For the text-containing cell, return its midpoint in [x, y] coordinate format. 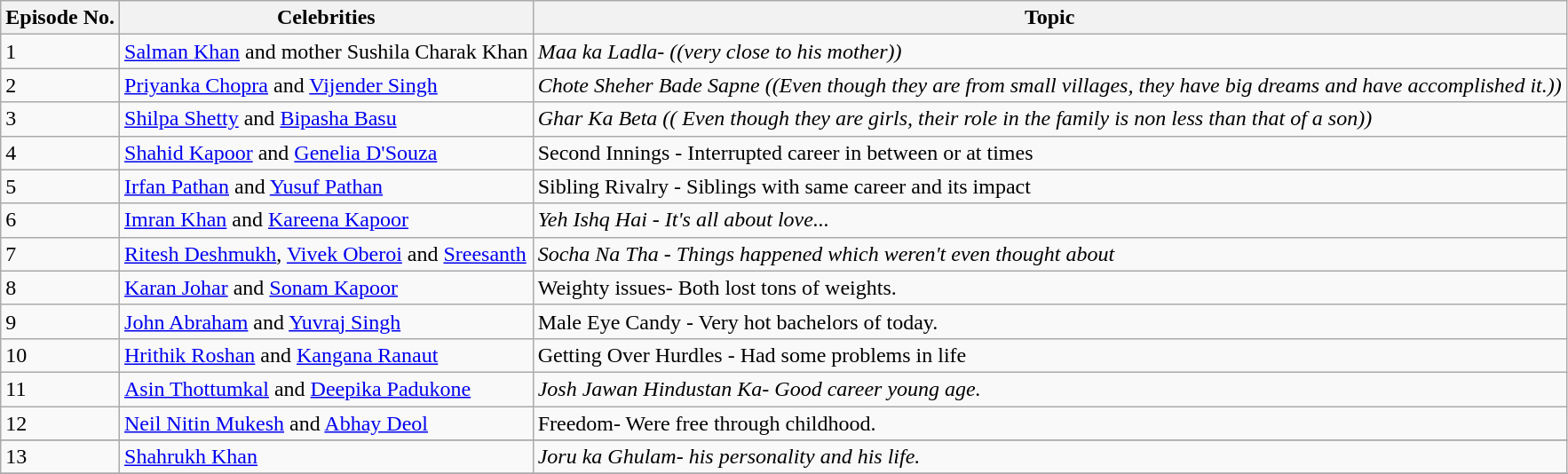
Topic [1049, 18]
Freedom- Were free through childhood. [1049, 423]
Salman Khan and mother Sushila Charak Khan [327, 51]
Ritesh Deshmukh, Vivek Oberoi and Sreesanth [327, 254]
Socha Na Tha - Things happened which weren't even thought about [1049, 254]
Maa ka Ladla- ((very close to his mother)) [1049, 51]
Shahid Kapoor and Genelia D'Souza [327, 153]
Getting Over Hurdles - Had some problems in life [1049, 355]
8 [60, 288]
Irfan Pathan and Yusuf Pathan [327, 186]
Shahrukh Khan [327, 457]
6 [60, 220]
10 [60, 355]
3 [60, 119]
1 [60, 51]
Neil Nitin Mukesh and Abhay Deol [327, 423]
John Abraham and Yuvraj Singh [327, 321]
Josh Jawan Hindustan Ka- Good career young age. [1049, 389]
Shilpa Shetty and Bipasha Basu [327, 119]
4 [60, 153]
Karan Johar and Sonam Kapoor [327, 288]
5 [60, 186]
Chote Sheher Bade Sapne ((Even though they are from small villages, they have big dreams and have accomplished it.)) [1049, 85]
Weighty issues- Both lost tons of weights. [1049, 288]
Episode No. [60, 18]
Yeh Ishq Hai - It's all about love... [1049, 220]
Male Eye Candy - Very hot bachelors of today. [1049, 321]
Celebrities [327, 18]
Hrithik Roshan and Kangana Ranaut [327, 355]
11 [60, 389]
Sibling Rivalry - Siblings with same career and its impact [1049, 186]
2 [60, 85]
9 [60, 321]
12 [60, 423]
13 [60, 457]
Asin Thottumkal and Deepika Padukone [327, 389]
7 [60, 254]
Priyanka Chopra and Vijender Singh [327, 85]
Ghar Ka Beta (( Even though they are girls, their role in the family is non less than that of a son)) [1049, 119]
Imran Khan and Kareena Kapoor [327, 220]
Joru ka Ghulam- his personality and his life. [1049, 457]
Second Innings - Interrupted career in between or at times [1049, 153]
